Detect which cell encompasses the target text, then output its (X, Y) center coordinate. 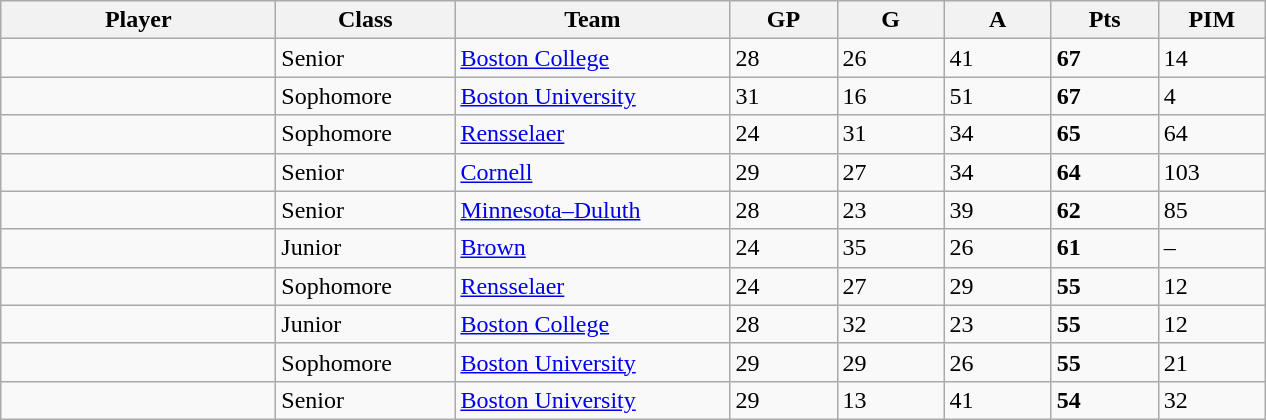
Brown (592, 248)
Player (138, 20)
54 (1104, 400)
14 (1212, 58)
103 (1212, 172)
39 (998, 210)
Minnesota–Duluth (592, 210)
62 (1104, 210)
G (890, 20)
Pts (1104, 20)
65 (1104, 134)
51 (998, 96)
13 (890, 400)
Team (592, 20)
Cornell (592, 172)
85 (1212, 210)
PIM (1212, 20)
21 (1212, 362)
61 (1104, 248)
Class (366, 20)
A (998, 20)
4 (1212, 96)
16 (890, 96)
GP (784, 20)
35 (890, 248)
– (1212, 248)
